Search for the cell housing the specified text and yield its (X, Y) center coordinate. 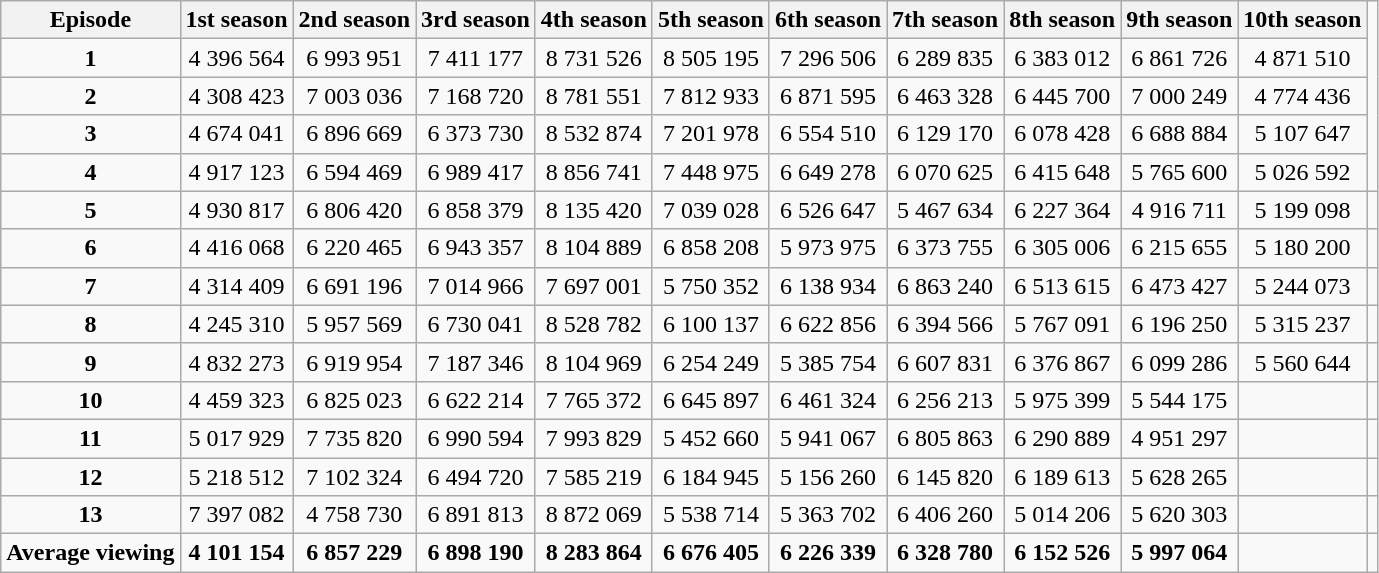
5 363 702 (828, 515)
6 645 897 (710, 400)
5 107 647 (1302, 134)
6 688 884 (1180, 134)
6 513 615 (1062, 286)
5 156 260 (828, 477)
6 861 726 (1180, 58)
8 532 874 (594, 134)
5 975 399 (1062, 400)
6 289 835 (946, 58)
7 (90, 286)
6 898 190 (476, 553)
6 394 566 (946, 324)
5 765 600 (1180, 172)
7 187 346 (476, 362)
6 189 613 (1062, 477)
7 039 028 (710, 210)
5 180 200 (1302, 248)
4 396 564 (236, 58)
6 607 831 (946, 362)
6 473 427 (1180, 286)
4 916 711 (1180, 210)
4 758 730 (354, 515)
7 585 219 (594, 477)
8 731 526 (594, 58)
6 184 945 (710, 477)
6 805 863 (946, 438)
9 (90, 362)
6 526 647 (828, 210)
Average viewing (90, 553)
7 735 820 (354, 438)
5 199 098 (1302, 210)
6 594 469 (354, 172)
6 825 023 (354, 400)
8 104 969 (594, 362)
6 256 213 (946, 400)
7 765 372 (594, 400)
1 (90, 58)
7 014 966 (476, 286)
5 628 265 (1180, 477)
6 152 526 (1062, 553)
4 459 323 (236, 400)
6 100 137 (710, 324)
5 218 512 (236, 477)
4 951 297 (1180, 438)
4 871 510 (1302, 58)
6 138 934 (828, 286)
5 538 714 (710, 515)
7th season (946, 20)
8 781 551 (594, 96)
7 102 324 (354, 477)
6 254 249 (710, 362)
6 220 465 (354, 248)
4 930 817 (236, 210)
7 003 036 (354, 96)
4 674 041 (236, 134)
5 385 754 (828, 362)
5 (90, 210)
6 494 720 (476, 477)
6 383 012 (1062, 58)
5 750 352 (710, 286)
4 101 154 (236, 553)
9th season (1180, 20)
5 014 206 (1062, 515)
7 296 506 (828, 58)
7 812 933 (710, 96)
5 620 303 (1180, 515)
5 244 073 (1302, 286)
4 (90, 172)
6 858 379 (476, 210)
7 697 001 (594, 286)
13 (90, 515)
6 896 669 (354, 134)
5 957 569 (354, 324)
7 411 177 (476, 58)
6 145 820 (946, 477)
6 461 324 (828, 400)
6 691 196 (354, 286)
4 314 409 (236, 286)
5 941 067 (828, 438)
6 227 364 (1062, 210)
4 832 273 (236, 362)
4 917 123 (236, 172)
7 201 978 (710, 134)
6 993 951 (354, 58)
6 099 286 (1180, 362)
5 467 634 (946, 210)
6 376 867 (1062, 362)
8 856 741 (594, 172)
8 505 195 (710, 58)
8 283 864 (594, 553)
5 997 064 (1180, 553)
7 448 975 (710, 172)
Episode (90, 20)
12 (90, 477)
6 196 250 (1180, 324)
7 000 249 (1180, 96)
6 226 339 (828, 553)
11 (90, 438)
8 528 782 (594, 324)
4 308 423 (236, 96)
5 560 644 (1302, 362)
1st season (236, 20)
6 622 214 (476, 400)
8 872 069 (594, 515)
6 463 328 (946, 96)
6 554 510 (828, 134)
10th season (1302, 20)
3rd season (476, 20)
5 026 592 (1302, 172)
6 891 813 (476, 515)
6 990 594 (476, 438)
5 544 175 (1180, 400)
6 871 595 (828, 96)
6 676 405 (710, 553)
6 863 240 (946, 286)
6 857 229 (354, 553)
6 415 648 (1062, 172)
6 328 780 (946, 553)
8 104 889 (594, 248)
6 622 856 (828, 324)
6 649 278 (828, 172)
2 (90, 96)
6th season (828, 20)
6 070 625 (946, 172)
4th season (594, 20)
6 373 730 (476, 134)
8 (90, 324)
6 290 889 (1062, 438)
8 135 420 (594, 210)
6 806 420 (354, 210)
6 (90, 248)
10 (90, 400)
4 774 436 (1302, 96)
5 315 237 (1302, 324)
5 452 660 (710, 438)
4 245 310 (236, 324)
5 767 091 (1062, 324)
4 416 068 (236, 248)
5 017 929 (236, 438)
2nd season (354, 20)
8th season (1062, 20)
6 215 655 (1180, 248)
6 129 170 (946, 134)
6 406 260 (946, 515)
6 943 357 (476, 248)
7 993 829 (594, 438)
3 (90, 134)
6 919 954 (354, 362)
6 305 006 (1062, 248)
6 989 417 (476, 172)
6 373 755 (946, 248)
6 078 428 (1062, 134)
6 445 700 (1062, 96)
7 397 082 (236, 515)
6 858 208 (710, 248)
6 730 041 (476, 324)
7 168 720 (476, 96)
5 973 975 (828, 248)
5th season (710, 20)
